Search for the cell housing the specified text and yield its [x, y] center coordinate. 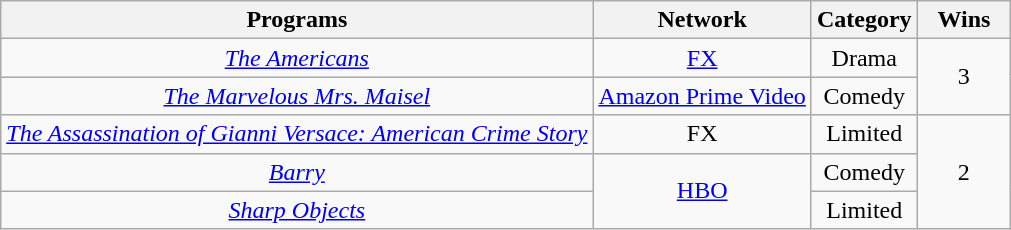
Amazon Prime Video [702, 96]
Programs [297, 20]
Sharp Objects [297, 210]
Barry [297, 172]
Drama [864, 58]
HBO [702, 191]
The Americans [297, 58]
Network [702, 20]
The Marvelous Mrs. Maisel [297, 96]
3 [964, 77]
Wins [964, 20]
Category [864, 20]
2 [964, 172]
The Assassination of Gianni Versace: American Crime Story [297, 134]
